Return [x, y] of the center of cell containing provided text 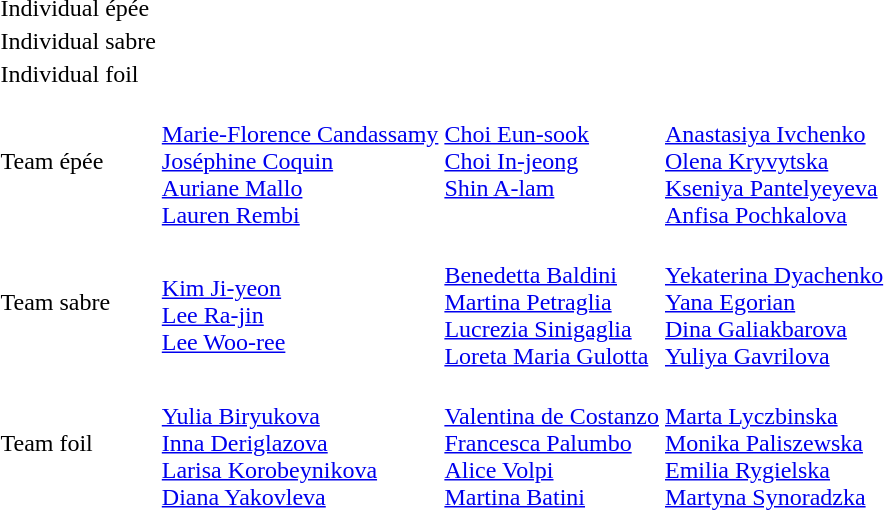
Kim Ji-yeonLee Ra-jinLee Woo-ree [300, 302]
Benedetta BaldiniMartina PetragliaLucrezia SinigagliaLoreta Maria Gulotta [552, 302]
Marie-Florence CandassamyJoséphine CoquinAuriane MalloLauren Rembi [300, 161]
Choi Eun-sookChoi In-jeongShin A-lam [552, 161]
